Extract the (x, y) coordinate from the center of the cell holding the provided text.  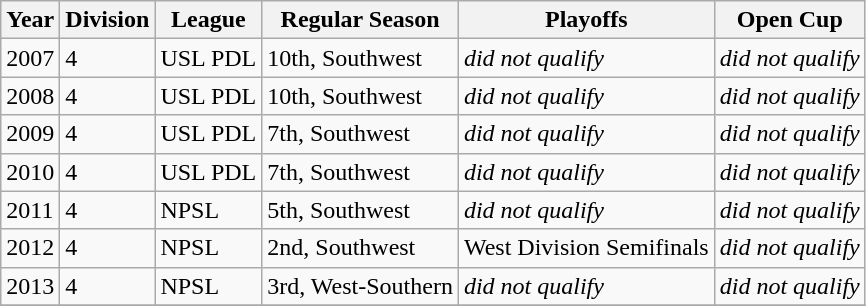
Playoffs (586, 20)
2012 (30, 248)
League (208, 20)
2008 (30, 96)
3rd, West-Southern (360, 286)
Year (30, 20)
5th, Southwest (360, 210)
2011 (30, 210)
2007 (30, 58)
2013 (30, 286)
2010 (30, 172)
West Division Semifinals (586, 248)
2009 (30, 134)
Division (108, 20)
Open Cup (790, 20)
Regular Season (360, 20)
2nd, Southwest (360, 248)
